Return (x, y) of the center of cell containing provided text 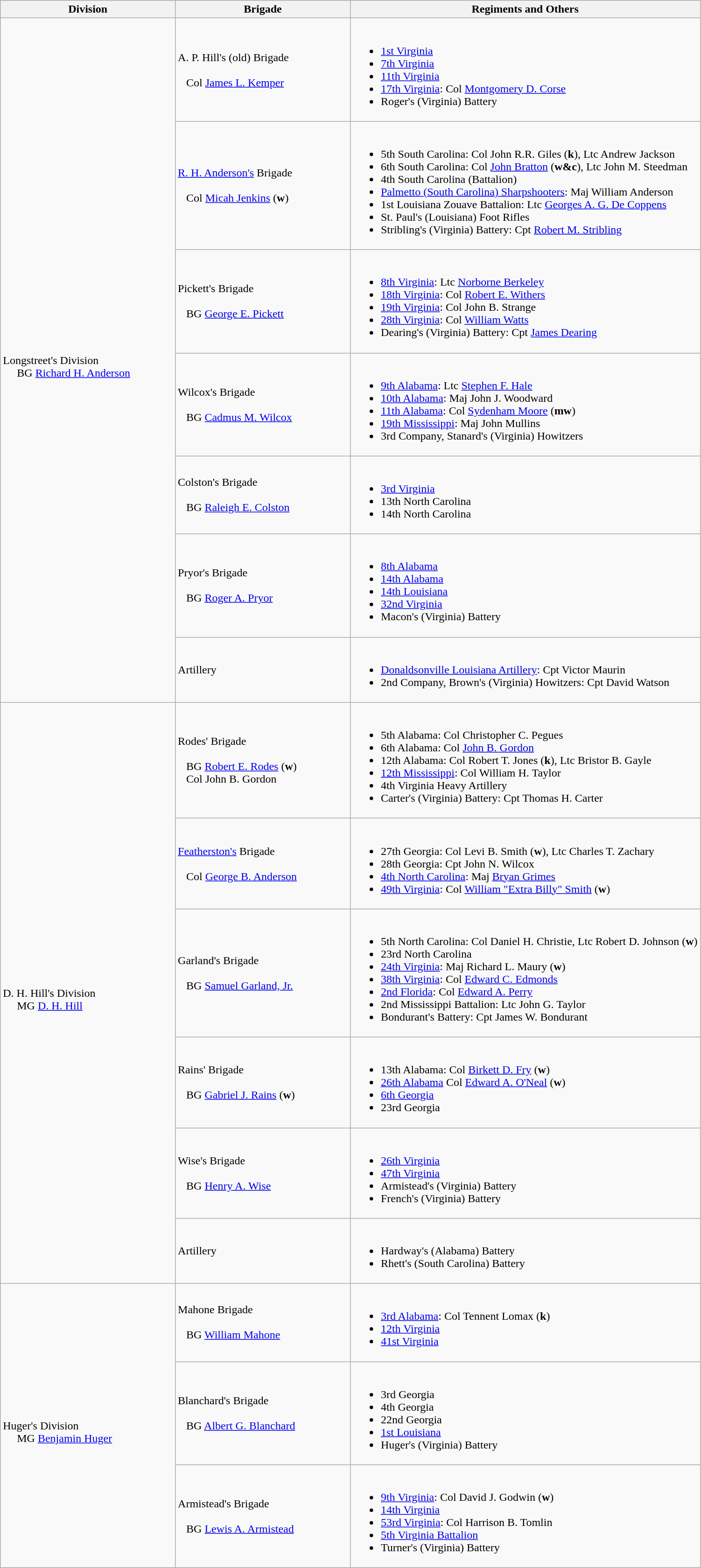
13th Alabama: Col Birkett D. Fry (w)26th Alabama Col Edward A. O'Neal (w)6th Georgia23rd Georgia (525, 1082)
Wise's Brigade BG Henry A. Wise (263, 1173)
Brigade (263, 9)
Mahone Brigade BG William Mahone (263, 1323)
Huger's Division MG Benjamin Huger (88, 1426)
Armistead's Brigade BG Lewis A. Armistead (263, 1517)
R. H. Anderson's Brigade Col Micah Jenkins (w) (263, 186)
Regiments and Others (525, 9)
Featherston's Brigade Col George B. Anderson (263, 863)
26th Virginia47th VirginiaArmistead's (Virginia) BatteryFrench's (Virginia) Battery (525, 1173)
Garland's Brigade BG Samuel Garland, Jr. (263, 973)
Rains' Brigade BG Gabriel J. Rains (w) (263, 1082)
Hardway's (Alabama) BatteryRhett's (South Carolina) Battery (525, 1251)
Donaldsonville Louisiana Artillery: Cpt Victor Maurin2nd Company, Brown's (Virginia) Howitzers: Cpt David Watson (525, 670)
Wilcox's Brigade BG Cadmus M. Wilcox (263, 404)
1st Virginia7th Virginia11th Virginia17th Virginia: Col Montgomery D. CorseRoger's (Virginia) Battery (525, 70)
9th Virginia: Col David J. Godwin (w)14th Virginia53rd Virginia: Col Harrison B. Tomlin5th Virginia BattalionTurner's (Virginia) Battery (525, 1517)
3rd Georgia4th Georgia22nd Georgia1st LouisianaHuger's (Virginia) Battery (525, 1413)
Pryor's Brigade BG Roger A. Pryor (263, 585)
Blanchard's Brigade BG Albert G. Blanchard (263, 1413)
Rodes' Brigade BG Robert E. Rodes (w) Col John B. Gordon (263, 760)
Colston's Brigade BG Raleigh E. Colston (263, 495)
3rd Alabama: Col Tennent Lomax (k)12th Virginia41st Virginia (525, 1323)
Division (88, 9)
Pickett's Brigade BG George E. Pickett (263, 301)
8th Alabama14th Alabama14th Louisiana32nd VirginiaMacon's (Virginia) Battery (525, 585)
A. P. Hill's (old) Brigade Col James L. Kemper (263, 70)
D. H. Hill's Division MG D. H. Hill (88, 993)
Longstreet's Division BG Richard H. Anderson (88, 360)
3rd Virginia13th North Carolina14th North Carolina (525, 495)
